Capture the cell that displays the provided text and extract its (x, y) central coordinate. 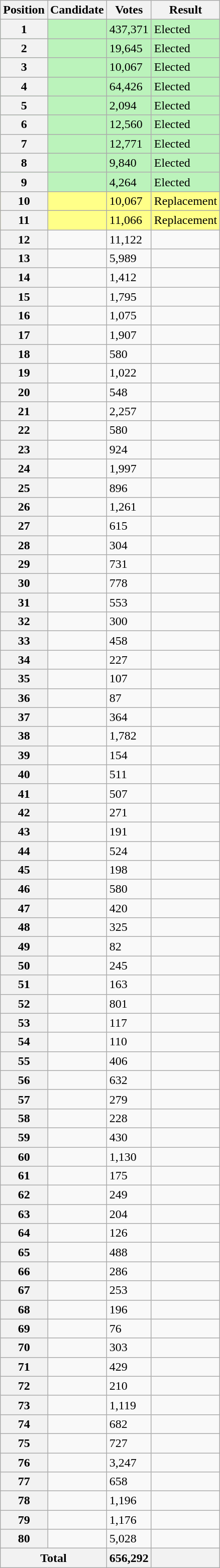
10 (24, 201)
249 (129, 1195)
191 (129, 831)
25 (24, 488)
198 (129, 870)
33 (24, 641)
507 (129, 793)
15 (24, 297)
23 (24, 449)
11,066 (129, 220)
Votes (129, 10)
12,771 (129, 144)
1 (24, 29)
524 (129, 851)
34 (24, 660)
632 (129, 1080)
615 (129, 526)
60 (24, 1156)
24 (24, 468)
4 (24, 86)
20 (24, 392)
488 (129, 1252)
5 (24, 105)
42 (24, 812)
175 (129, 1176)
18 (24, 354)
117 (129, 1023)
163 (129, 985)
43 (24, 831)
80 (24, 1539)
1,907 (129, 335)
253 (129, 1290)
48 (24, 927)
79 (24, 1520)
65 (24, 1252)
1,022 (129, 373)
69 (24, 1329)
1,261 (129, 507)
4,264 (129, 182)
2,094 (129, 105)
228 (129, 1118)
420 (129, 908)
325 (129, 927)
3,247 (129, 1463)
46 (24, 889)
73 (24, 1405)
58 (24, 1118)
64,426 (129, 86)
3 (24, 67)
11 (24, 220)
5,028 (129, 1539)
39 (24, 755)
364 (129, 717)
210 (129, 1386)
279 (129, 1099)
553 (129, 602)
52 (24, 1004)
5,989 (129, 259)
300 (129, 622)
74 (24, 1424)
731 (129, 564)
61 (24, 1176)
458 (129, 641)
22 (24, 430)
204 (129, 1214)
2 (24, 48)
801 (129, 1004)
658 (129, 1482)
406 (129, 1061)
110 (129, 1042)
13 (24, 259)
68 (24, 1309)
778 (129, 583)
12,560 (129, 125)
59 (24, 1137)
56 (24, 1080)
32 (24, 622)
72 (24, 1386)
437,371 (129, 29)
1,997 (129, 468)
304 (129, 545)
53 (24, 1023)
8 (24, 163)
55 (24, 1061)
44 (24, 851)
6 (24, 125)
21 (24, 411)
Position (24, 10)
49 (24, 946)
19 (24, 373)
430 (129, 1137)
107 (129, 679)
196 (129, 1309)
727 (129, 1443)
45 (24, 870)
37 (24, 717)
1,196 (129, 1501)
62 (24, 1195)
31 (24, 602)
40 (24, 774)
1,782 (129, 736)
30 (24, 583)
38 (24, 736)
1,130 (129, 1156)
656,292 (129, 1558)
63 (24, 1214)
57 (24, 1099)
27 (24, 526)
29 (24, 564)
41 (24, 793)
286 (129, 1271)
1,176 (129, 1520)
14 (24, 278)
19,645 (129, 48)
896 (129, 488)
12 (24, 239)
548 (129, 392)
7 (24, 144)
28 (24, 545)
Total (54, 1558)
71 (24, 1367)
54 (24, 1042)
1,075 (129, 316)
16 (24, 316)
271 (129, 812)
47 (24, 908)
682 (129, 1424)
75 (24, 1443)
9 (24, 182)
Result (185, 10)
51 (24, 985)
303 (129, 1348)
26 (24, 507)
154 (129, 755)
50 (24, 966)
245 (129, 966)
126 (129, 1233)
1,795 (129, 297)
17 (24, 335)
64 (24, 1233)
66 (24, 1271)
1,119 (129, 1405)
67 (24, 1290)
87 (129, 698)
11,122 (129, 239)
70 (24, 1348)
78 (24, 1501)
924 (129, 449)
2,257 (129, 411)
Candidate (77, 10)
1,412 (129, 278)
36 (24, 698)
35 (24, 679)
429 (129, 1367)
227 (129, 660)
9,840 (129, 163)
511 (129, 774)
82 (129, 946)
77 (24, 1482)
